From the cell containing the given text, extract its center point as (x, y) coordinate. 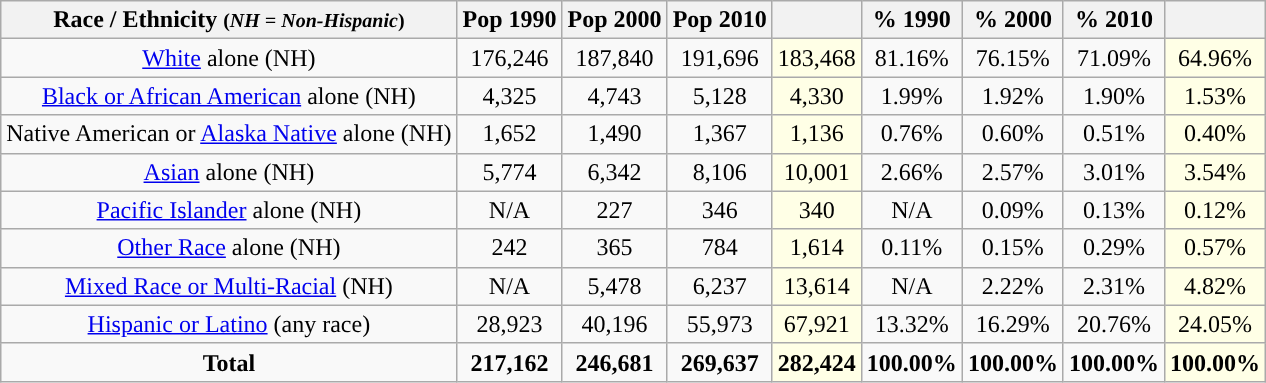
0.60% (1012, 134)
% 2000 (1012, 20)
Asian alone (NH) (229, 172)
White alone (NH) (229, 58)
64.96% (1214, 58)
0.09% (1012, 210)
242 (510, 248)
24.05% (1214, 324)
1.53% (1214, 96)
346 (720, 210)
1,490 (614, 134)
227 (614, 210)
1,136 (816, 134)
1.90% (1114, 96)
Pop 2010 (720, 20)
1.92% (1012, 96)
269,637 (720, 362)
4,743 (614, 96)
Native American or Alaska Native alone (NH) (229, 134)
Pop 1990 (510, 20)
Mixed Race or Multi-Racial (NH) (229, 286)
187,840 (614, 58)
2.31% (1114, 286)
71.09% (1114, 58)
6,237 (720, 286)
0.51% (1114, 134)
Pop 2000 (614, 20)
16.29% (1012, 324)
Total (229, 362)
5,128 (720, 96)
Other Race alone (NH) (229, 248)
76.15% (1012, 58)
Hispanic or Latino (any race) (229, 324)
Black or African American alone (NH) (229, 96)
246,681 (614, 362)
0.57% (1214, 248)
4,330 (816, 96)
0.13% (1114, 210)
4,325 (510, 96)
0.40% (1214, 134)
28,923 (510, 324)
191,696 (720, 58)
0.15% (1012, 248)
176,246 (510, 58)
0.12% (1214, 210)
183,468 (816, 58)
282,424 (816, 362)
10,001 (816, 172)
Pacific Islander alone (NH) (229, 210)
2.22% (1012, 286)
81.16% (912, 58)
1,652 (510, 134)
% 1990 (912, 20)
1,367 (720, 134)
1,614 (816, 248)
20.76% (1114, 324)
3.01% (1114, 172)
784 (720, 248)
0.11% (912, 248)
Race / Ethnicity (NH = Non-Hispanic) (229, 20)
0.29% (1114, 248)
% 2010 (1114, 20)
1.99% (912, 96)
217,162 (510, 362)
3.54% (1214, 172)
2.66% (912, 172)
5,478 (614, 286)
4.82% (1214, 286)
13.32% (912, 324)
40,196 (614, 324)
8,106 (720, 172)
55,973 (720, 324)
13,614 (816, 286)
0.76% (912, 134)
5,774 (510, 172)
2.57% (1012, 172)
365 (614, 248)
67,921 (816, 324)
340 (816, 210)
6,342 (614, 172)
